For the text-containing cell, return its midpoint in [x, y] coordinate format. 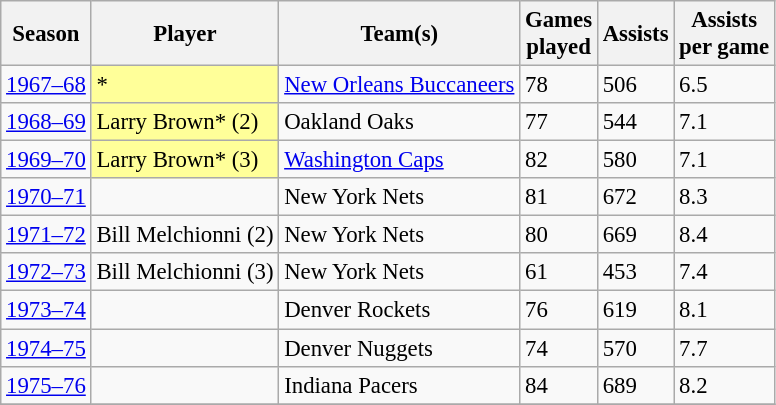
Team(s) [400, 34]
76 [559, 310]
1974–75 [46, 348]
1971–72 [46, 235]
Bill Melchionni (3) [185, 273]
1969–70 [46, 160]
1972–73 [46, 273]
81 [559, 197]
570 [635, 348]
Oakland Oaks [400, 122]
6.5 [724, 85]
8.4 [724, 235]
84 [559, 385]
80 [559, 235]
689 [635, 385]
82 [559, 160]
544 [635, 122]
New Orleans Buccaneers [400, 85]
8.3 [724, 197]
619 [635, 310]
Denver Rockets [400, 310]
Gamesplayed [559, 34]
77 [559, 122]
669 [635, 235]
1975–76 [46, 385]
8.2 [724, 385]
* [185, 85]
61 [559, 273]
Season [46, 34]
Assistsper game [724, 34]
Larry Brown* (3) [185, 160]
Washington Caps [400, 160]
78 [559, 85]
8.1 [724, 310]
1973–74 [46, 310]
74 [559, 348]
453 [635, 273]
1967–68 [46, 85]
506 [635, 85]
580 [635, 160]
Indiana Pacers [400, 385]
1970–71 [46, 197]
7.7 [724, 348]
Bill Melchionni (2) [185, 235]
Larry Brown* (2) [185, 122]
Player [185, 34]
Assists [635, 34]
672 [635, 197]
7.4 [724, 273]
1968–69 [46, 122]
Denver Nuggets [400, 348]
